Locate the cell with the specified text and output its [x, y] center coordinate. 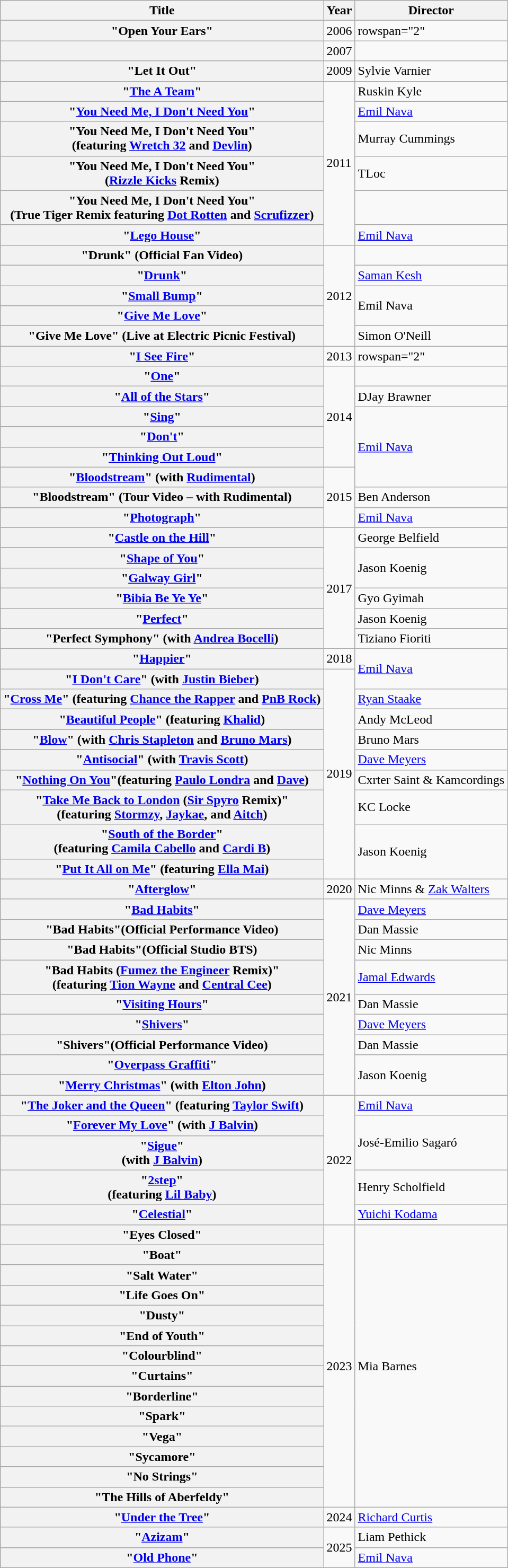
"One" [162, 376]
"Shape of You" [162, 558]
TLoc [431, 173]
2012 [339, 295]
Liam Pethick [431, 1537]
2017 [339, 588]
"Castle on the Hill" [162, 538]
Richard Curtis [431, 1517]
"Salt Water" [162, 1275]
"You Need Me, I Don't Need You" [162, 111]
"Give Me Love" (Live at Electric Picnic Festival) [162, 336]
2018 [339, 659]
"2step" (featuring Lil Baby) [162, 1187]
"The Joker and the Queen" (featuring Taylor Swift) [162, 1105]
"Merry Christmas" (with Elton John) [162, 1085]
"The A Team" [162, 91]
"Antisocial" (with Travis Scott) [162, 760]
"Visiting Hours" [162, 1005]
Title [162, 11]
2011 [339, 163]
"Put It All on Me" (featuring Ella Mai) [162, 869]
2019 [339, 774]
"You Need Me, I Don't Need You" (Rizzle Kicks Remix) [162, 173]
2024 [339, 1517]
"Bloodstream" (Tour Video – with Rudimental) [162, 497]
"Bad Habits" [162, 909]
"Drunk" [162, 275]
"Lego House" [162, 235]
2022 [339, 1160]
Jamal Edwards [431, 976]
"Open Your Ears" [162, 31]
"Galway Girl" [162, 578]
Yuichi Kodama [431, 1214]
"Old Phone" [162, 1557]
2021 [339, 997]
Cxrter Saint & Kamcordings [431, 780]
"Dusty" [162, 1315]
2014 [339, 417]
"South of the Border" (featuring Camila Cabello and Cardi B) [162, 842]
2013 [339, 356]
"Forever My Love" (with J Balvin) [162, 1125]
"Cross Me" (featuring Chance the Rapper and PnB Rock) [162, 699]
"Bad Habits"(Official Studio BTS) [162, 949]
"Afterglow" [162, 889]
José-Emilio Sagaró [431, 1143]
"Sycamore" [162, 1457]
"Drunk" (Official Fan Video) [162, 255]
"No Strings" [162, 1477]
Tiziano Fioriti [431, 639]
Nic Minns [431, 949]
Mia Barnes [431, 1366]
"Happier" [162, 659]
Ryan Staake [431, 699]
Bruno Mars [431, 739]
"Azizam" [162, 1537]
"Small Bump" [162, 295]
"Bibia Be Ye Ye" [162, 598]
"Perfect" [162, 619]
"You Need Me, I Don't Need You" (True Tiger Remix featuring Dot Rotten and Scrufizzer) [162, 208]
"Bad Habits"(Official Performance Video) [162, 929]
"Celestial" [162, 1214]
Murray Cummings [431, 139]
2015 [339, 497]
"Sigue" (with J Balvin) [162, 1152]
"Overpass Graffiti" [162, 1065]
"Bloodstream" (with Rudimental) [162, 477]
2023 [339, 1366]
"Shivers"(Official Performance Video) [162, 1045]
Gyo Gyimah [431, 598]
"Give Me Love" [162, 316]
"Boat" [162, 1255]
KC Locke [431, 807]
"Spark" [162, 1416]
"Beautiful People" (featuring Khalid) [162, 719]
Year [339, 11]
Ruskin Kyle [431, 91]
2009 [339, 71]
"Borderline" [162, 1396]
"You Need Me, I Don't Need You" (featuring Wretch 32 and Devlin) [162, 139]
Director [431, 11]
2025 [339, 1547]
"Perfect Symphony" (with Andrea Bocelli) [162, 639]
"All of the Stars" [162, 397]
"Life Goes On" [162, 1295]
DJay Brawner [431, 397]
"The Hills of Aberfeldy" [162, 1497]
"Colourblind" [162, 1356]
"Bad Habits (Fumez the Engineer Remix)"(featuring Tion Wayne and Central Cee) [162, 976]
"Under the Tree" [162, 1517]
"Take Me Back to London (Sir Spyro Remix)"(featuring Stormzy, Jaykae, and Aitch) [162, 807]
"Shivers" [162, 1025]
"Curtains" [162, 1376]
"I See Fire" [162, 356]
Saman Kesh [431, 275]
"Nothing On You"(featuring Paulo Londra and Dave) [162, 780]
"I Don't Care" (with Justin Bieber) [162, 679]
"Don't" [162, 437]
2006 [339, 31]
Andy McLeod [431, 719]
"End of Youth" [162, 1335]
Simon O'Neill [431, 336]
Sylvie Varnier [431, 71]
Nic Minns & Zak Walters [431, 889]
"Thinking Out Loud" [162, 457]
2007 [339, 51]
2020 [339, 889]
Henry Scholfield [431, 1187]
"Eyes Closed" [162, 1235]
"Photograph" [162, 517]
Ben Anderson [431, 497]
"Blow" (with Chris Stapleton and Bruno Mars) [162, 739]
"Let It Out" [162, 71]
George Belfield [431, 538]
"Sing" [162, 417]
"Vega" [162, 1437]
